Identify which cell holds the provided text, then report its [X, Y] central coordinate. 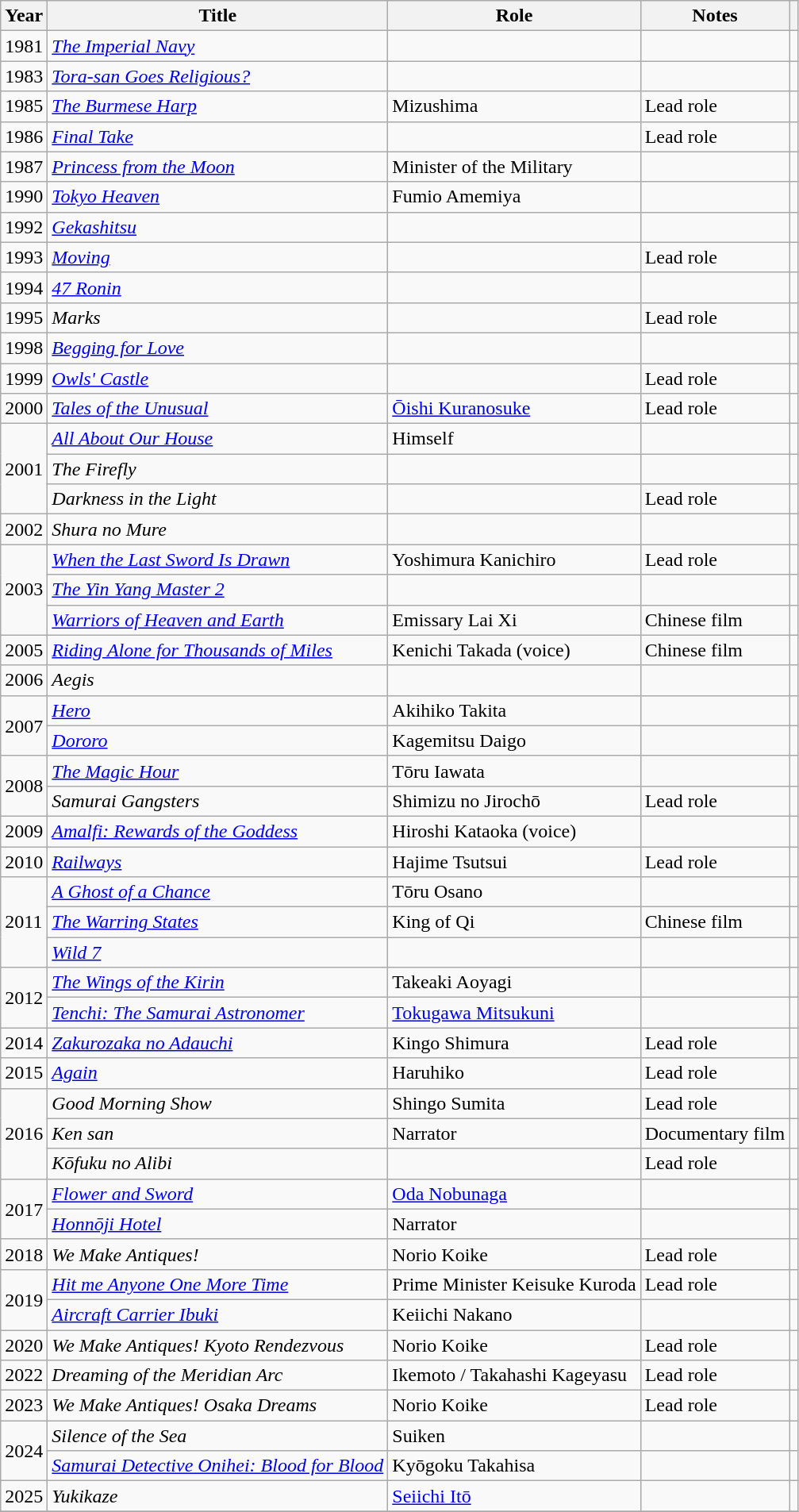
2012 [24, 998]
2019 [24, 1299]
Documentary film [715, 1133]
2006 [24, 680]
1993 [24, 257]
Seiichi Itō [514, 1496]
Hit me Anyone One More Time [217, 1284]
Kingo Shimura [514, 1043]
Warriors of Heaven and Earth [217, 620]
The Yin Yang Master 2 [217, 590]
1990 [24, 197]
The Imperial Navy [217, 46]
Kenichi Takada (voice) [514, 650]
2014 [24, 1043]
2016 [24, 1133]
Kyōgoku Takahisa [514, 1466]
Emissary Lai Xi [514, 620]
47 Ronin [217, 287]
Hajime Tsutsui [514, 861]
Shura no Mure [217, 529]
Begging for Love [217, 348]
Again [217, 1073]
Tōru Iawata [514, 771]
Ken san [217, 1133]
Tokyo Heaven [217, 197]
2002 [24, 529]
Oda Nobunaga [514, 1194]
Good Morning Show [217, 1103]
Kagemitsu Daigo [514, 741]
Moving [217, 257]
2023 [24, 1406]
1994 [24, 287]
Wild 7 [217, 952]
Tenchi: The Samurai Astronomer [217, 1013]
Samurai Gangsters [217, 801]
Ōishi Kuranosuke [514, 409]
1999 [24, 379]
Year [24, 16]
The Firefly [217, 469]
Amalfi: Rewards of the Goddess [217, 831]
2005 [24, 650]
Suiken [514, 1436]
Ikemoto / Takahashi Kageyasu [514, 1375]
Dreaming of the Meridian Arc [217, 1375]
Railways [217, 861]
Mizushima [514, 106]
Takeaki Aoyagi [514, 983]
Princess from the Moon [217, 167]
1995 [24, 317]
Prime Minister Keisuke Kuroda [514, 1284]
2017 [24, 1209]
Minister of the Military [514, 167]
2018 [24, 1254]
Keiichi Nakano [514, 1314]
Dororo [217, 741]
2000 [24, 409]
1987 [24, 167]
Yoshimura Kanichiro [514, 560]
2011 [24, 922]
2025 [24, 1496]
1985 [24, 106]
Notes [715, 16]
2009 [24, 831]
Zakurozaka no Adauchi [217, 1043]
Kōfuku no Alibi [217, 1164]
King of Qi [514, 922]
Tōru Osano [514, 892]
Flower and Sword [217, 1194]
2007 [24, 725]
Shimizu no Jirochō [514, 801]
A Ghost of a Chance [217, 892]
We Make Antiques! Kyoto Rendezvous [217, 1345]
Hero [217, 710]
Gekashitsu [217, 227]
All About Our House [217, 439]
2015 [24, 1073]
Silence of the Sea [217, 1436]
1998 [24, 348]
When the Last Sword Is Drawn [217, 560]
Final Take [217, 137]
Honnōji Hotel [217, 1224]
The Wings of the Kirin [217, 983]
2020 [24, 1345]
2022 [24, 1375]
Tora-san Goes Religious? [217, 76]
2008 [24, 786]
Marks [217, 317]
2010 [24, 861]
Haruhiko [514, 1073]
The Burmese Harp [217, 106]
The Magic Hour [217, 771]
2001 [24, 469]
1986 [24, 137]
2024 [24, 1451]
We Make Antiques! Osaka Dreams [217, 1406]
The Warring States [217, 922]
Tales of the Unusual [217, 409]
Himself [514, 439]
Title [217, 16]
Role [514, 16]
2003 [24, 590]
We Make Antiques! [217, 1254]
Aegis [217, 680]
Darkness in the Light [217, 499]
Shingo Sumita [514, 1103]
Akihiko Takita [514, 710]
Aircraft Carrier Ibuki [217, 1314]
Owls' Castle [217, 379]
1981 [24, 46]
Yukikaze [217, 1496]
Hiroshi Kataoka (voice) [514, 831]
1992 [24, 227]
Samurai Detective Onihei: Blood for Blood [217, 1466]
Tokugawa Mitsukuni [514, 1013]
1983 [24, 76]
Fumio Amemiya [514, 197]
Riding Alone for Thousands of Miles [217, 650]
